Capture the cell that displays the provided text and extract its [x, y] central coordinate. 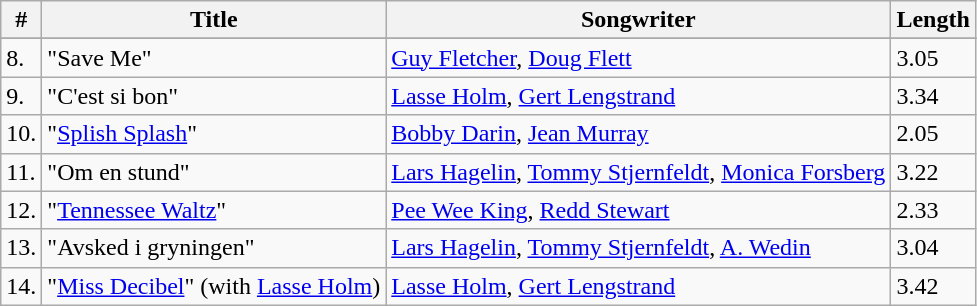
"Save Me" [214, 58]
Songwriter [638, 20]
2.33 [933, 210]
Bobby Darin, Jean Murray [638, 134]
8. [22, 58]
14. [22, 286]
"Avsked i gryningen" [214, 248]
3.22 [933, 172]
Lars Hagelin, Tommy Stjernfeldt, Monica Forsberg [638, 172]
11. [22, 172]
Lars Hagelin, Tommy Stjernfeldt, A. Wedin [638, 248]
2.05 [933, 134]
9. [22, 96]
Length [933, 20]
"Splish Splash" [214, 134]
3.42 [933, 286]
"Om en stund" [214, 172]
12. [22, 210]
"C'est si bon" [214, 96]
# [22, 20]
Pee Wee King, Redd Stewart [638, 210]
"Tennessee Waltz" [214, 210]
Guy Fletcher, Doug Flett [638, 58]
"Miss Decibel" (with Lasse Holm) [214, 286]
3.34 [933, 96]
Title [214, 20]
3.05 [933, 58]
10. [22, 134]
13. [22, 248]
3.04 [933, 248]
